Determine the [X, Y] coordinate at the center of the cell enclosing the given text.  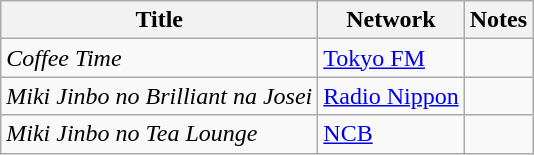
Notes [498, 20]
Tokyo FM [391, 58]
Title [160, 20]
Network [391, 20]
Coffee Time [160, 58]
Miki Jinbo no Tea Lounge [160, 134]
NCB [391, 134]
Miki Jinbo no Brilliant na Josei [160, 96]
Radio Nippon [391, 96]
